Capture the cell that displays the provided text and extract its [X, Y] central coordinate. 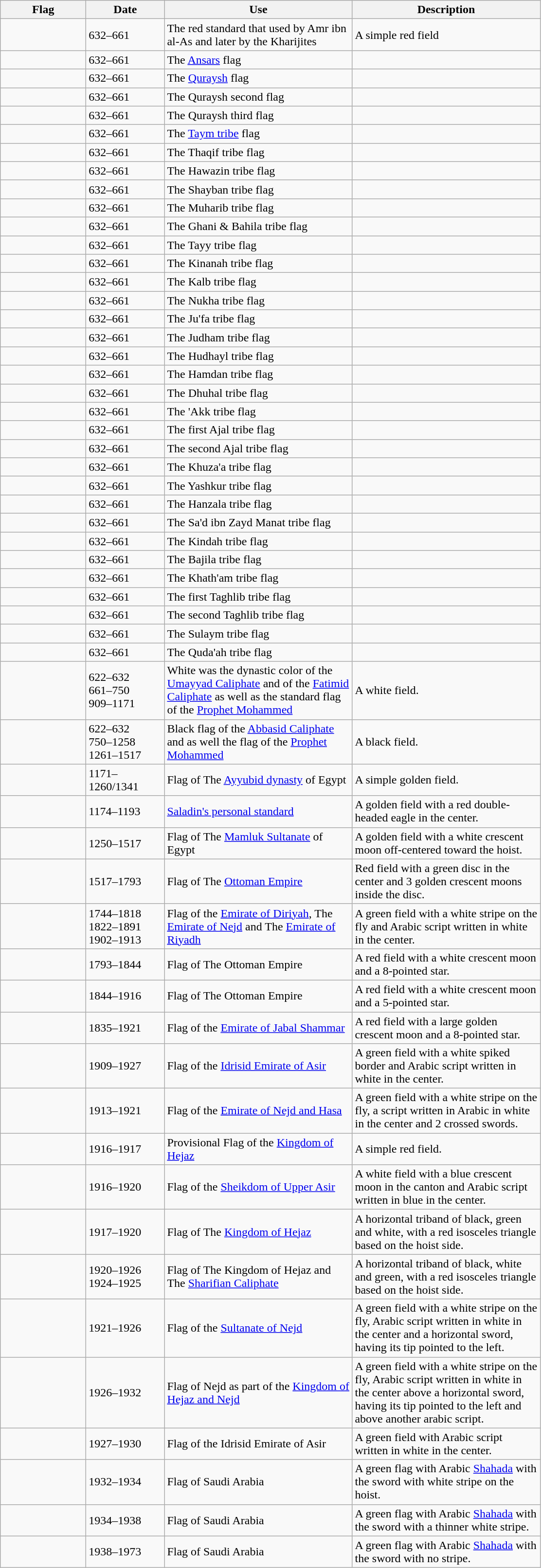
1909–1927 [126, 1066]
A golden field with a red double-headed eagle in the center. [446, 811]
A green field with Arabic script written in white in the center. [446, 1443]
The Hudhayl tribe flag [258, 356]
The Taym tribe flag [258, 134]
The Hamdan tribe flag [258, 374]
A white field. [446, 691]
A green flag with Arabic Shahada with the sword with a thinner white stripe. [446, 1520]
The first Ajal tribe flag [258, 430]
A red field with a large golden crescent moon and a 8-pointed star. [446, 1027]
A red field with a white crescent moon and a 8-pointed star. [446, 964]
1744–18181822–18911902–1913 [126, 926]
A simple red field [446, 35]
The red standard that used by Amr ibn al-As and later by the Kharijites [258, 35]
The Quraysh flag [258, 78]
The Khath'am tribe flag [258, 578]
1932–1934 [126, 1482]
The Hawazin tribe flag [258, 171]
The 'Akk tribe flag [258, 411]
Flag of Nejd as part of the Kingdom of Hejaz and Nejd [258, 1392]
Description [446, 10]
The second Ajal tribe flag [258, 448]
A white field with a blue crescent moon in the canton and Arabic script written in blue in the center. [446, 1187]
1250–1517 [126, 843]
A horizontal triband of black, white and green, with a red isosceles triangle based on the hoist side. [446, 1277]
Flag of The Kingdom of Hejaz [258, 1232]
The Kalb tribe flag [258, 282]
Flag of the Sheikdom of Upper Asir [258, 1187]
A simple red field. [446, 1149]
The Ju'fa tribe flag [258, 319]
1844–1916 [126, 996]
1938–1973 [126, 1551]
Flag of The Ayyubid dynasty of Egypt [258, 780]
Flag of the Emirate of Jabal Shammar [258, 1027]
A green flag with Arabic Shahada with the sword with no stripe. [446, 1551]
A green field with a white spiked border and Arabic script written in white in the center. [446, 1066]
Red field with a green disc in the center and 3 golden crescent moons inside the disc. [446, 881]
1835–1921 [126, 1027]
A simple golden field. [446, 780]
The Shayban tribe flag [258, 189]
A green field with a white stripe on the fly and Arabic script written in white in the center. [446, 926]
1913–1921 [126, 1111]
Flag of the Sultanate of Nejd [258, 1328]
The Thaqif tribe flag [258, 152]
Flag of The Kingdom of Hejaz and The Sharifian Caliphate [258, 1277]
The Quraysh third flag [258, 115]
The Tayy tribe flag [258, 245]
1921–1926 [126, 1328]
Provisional Flag of the Kingdom of Hejaz [258, 1149]
A green flag with Arabic Shahada with the sword with white stripe on the hoist. [446, 1482]
The Kinanah tribe flag [258, 264]
1171–1260/1341 [126, 780]
Date [126, 10]
1174–1193 [126, 811]
The Sa'd ibn Zayd Manat tribe flag [258, 522]
A green field with a white stripe on the fly, a script written in Arabic in white in the center and 2 crossed swords. [446, 1111]
1916–1920 [126, 1187]
1793–1844 [126, 964]
The Yashkur tribe flag [258, 485]
The first Taghlib tribe flag [258, 597]
1916–1917 [126, 1149]
The Judham tribe flag [258, 338]
The Nukha tribe flag [258, 301]
The Ansars flag [258, 60]
The Quda'ah tribe flag [258, 652]
1920–19261924–1925 [126, 1277]
Flag of the Emirate of Nejd and Hasa [258, 1111]
Flag of The Mamluk Sultanate of Egypt [258, 843]
The Hanzala tribe flag [258, 504]
A black field. [446, 742]
The second Taghlib tribe flag [258, 615]
The Muharib tribe flag [258, 208]
Flag of the Emirate of Diriyah, The Emirate of Nejd and The Emirate of Riyadh [258, 926]
622–632750–12581261–1517 [126, 742]
Saladin's personal standard [258, 811]
A horizontal triband of black, green and white, with a red isosceles triangle based on the hoist side. [446, 1232]
The Dhuhal tribe flag [258, 393]
White was the dynastic color of the Umayyad Caliphate and of the Fatimid Caliphate as well as the standard flag of the Prophet Mohammed [258, 691]
1517–1793 [126, 881]
The Quraysh second flag [258, 97]
The Sulaym tribe flag [258, 634]
The Kindah tribe flag [258, 541]
A golden field with a white crescent moon off-centered toward the hoist. [446, 843]
1917–1920 [126, 1232]
Flag [43, 10]
622–632661–750909–1171 [126, 691]
1926–1932 [126, 1392]
The Bajila tribe flag [258, 560]
A red field with a white crescent moon and a 5-pointed star. [446, 996]
Black flag of the Abbasid Caliphate and as well the flag of the Prophet Mohammed [258, 742]
Use [258, 10]
1934–1938 [126, 1520]
The Khuza'a tribe flag [258, 467]
The Ghani & Bahila tribe flag [258, 226]
1927–1930 [126, 1443]
